Output the [x, y] coordinate of the center of the cell containing the given text.  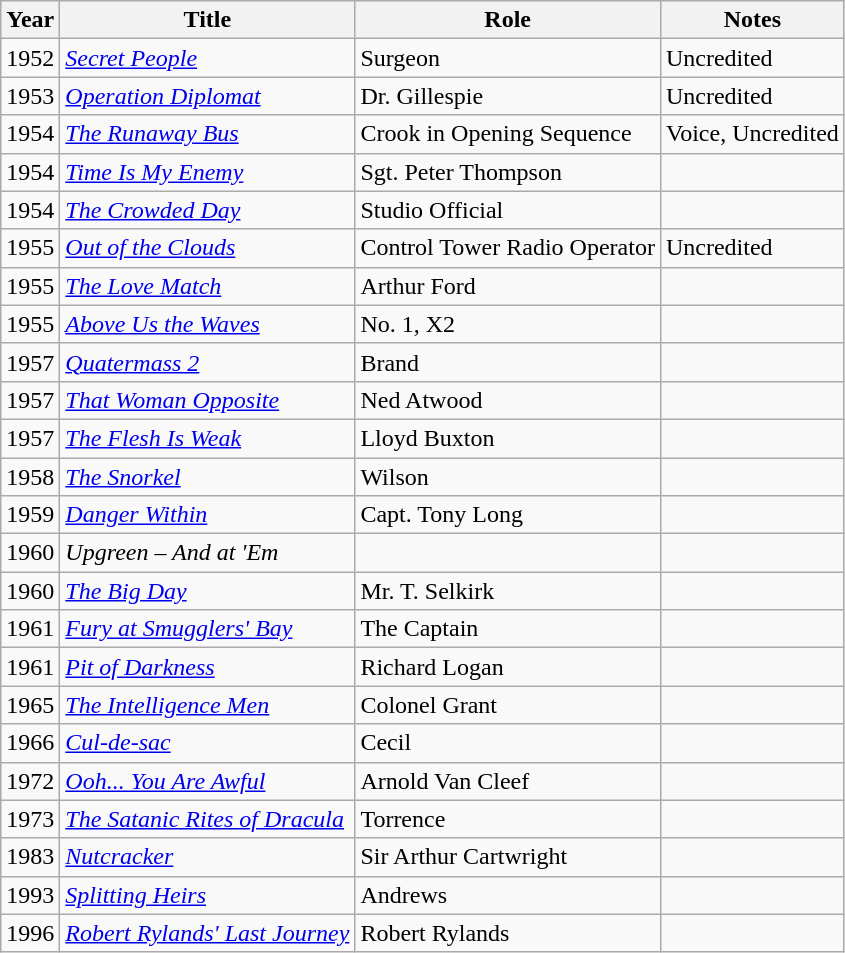
Quatermass 2 [208, 362]
Role [508, 20]
Capt. Tony Long [508, 515]
Fury at Smugglers' Bay [208, 629]
The Love Match [208, 286]
Time Is My Enemy [208, 172]
Nutcracker [208, 857]
Notes [752, 20]
Surgeon [508, 58]
The Intelligence Men [208, 705]
Ned Atwood [508, 400]
1965 [30, 705]
Robert Rylands [508, 933]
No. 1, X2 [508, 324]
Wilson [508, 477]
Mr. T. Selkirk [508, 591]
Title [208, 20]
Sgt. Peter Thompson [508, 172]
Brand [508, 362]
1972 [30, 781]
That Woman Opposite [208, 400]
1959 [30, 515]
The Crowded Day [208, 210]
Voice, Uncredited [752, 134]
The Flesh Is Weak [208, 438]
Dr. Gillespie [508, 96]
Above Us the Waves [208, 324]
Year [30, 20]
Sir Arthur Cartwright [508, 857]
1996 [30, 933]
Splitting Heirs [208, 895]
Torrence [508, 819]
Cecil [508, 743]
The Satanic Rites of Dracula [208, 819]
The Runaway Bus [208, 134]
Secret People [208, 58]
Operation Diplomat [208, 96]
The Snorkel [208, 477]
1966 [30, 743]
Arnold Van Cleef [508, 781]
Andrews [508, 895]
1958 [30, 477]
Robert Rylands' Last Journey [208, 933]
Arthur Ford [508, 286]
Richard Logan [508, 667]
The Captain [508, 629]
Colonel Grant [508, 705]
1973 [30, 819]
Control Tower Radio Operator [508, 248]
1993 [30, 895]
Upgreen – And at 'Em [208, 553]
Studio Official [508, 210]
Cul-de-sac [208, 743]
Out of the Clouds [208, 248]
1952 [30, 58]
Lloyd Buxton [508, 438]
Crook in Opening Sequence [508, 134]
1953 [30, 96]
Ooh... You Are Awful [208, 781]
Danger Within [208, 515]
1983 [30, 857]
The Big Day [208, 591]
Pit of Darkness [208, 667]
